Output the [x, y] coordinate of the center of the cell containing the given text.  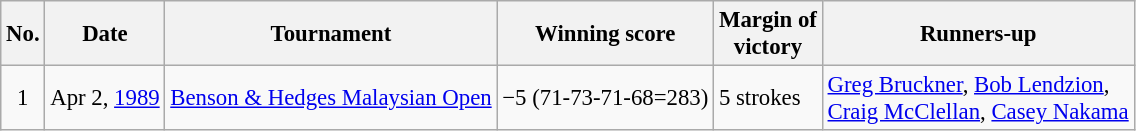
Runners-up [978, 34]
Tournament [331, 34]
No. [23, 34]
Winning score [606, 34]
−5 (71-73-71-68=283) [606, 98]
Apr 2, 1989 [105, 98]
Date [105, 34]
1 [23, 98]
Greg Bruckner, Bob Lendzion, Craig McClellan, Casey Nakama [978, 98]
Benson & Hedges Malaysian Open [331, 98]
5 strokes [768, 98]
Margin ofvictory [768, 34]
